Extract the (X, Y) coordinate from the center of the cell holding the provided text.  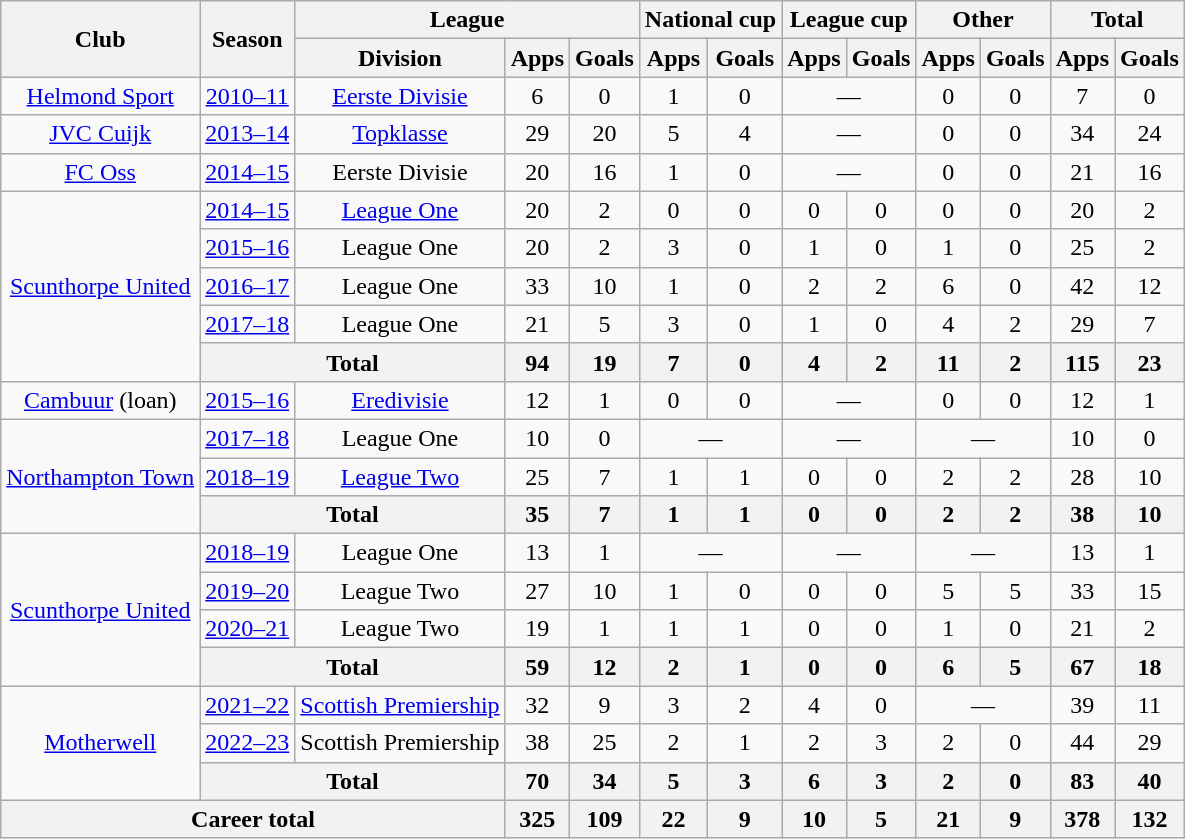
39 (1082, 705)
Cambuur (loan) (100, 400)
Eredivisie (400, 400)
35 (537, 515)
44 (1082, 743)
2022–23 (248, 743)
378 (1082, 819)
83 (1082, 781)
32 (537, 705)
Club (100, 39)
2019–20 (248, 591)
40 (1150, 781)
2010–11 (248, 96)
59 (537, 667)
325 (537, 819)
23 (1150, 362)
Season (248, 39)
League (468, 20)
94 (537, 362)
Motherwell (100, 743)
Other (983, 20)
Helmond Sport (100, 96)
National cup (710, 20)
67 (1082, 667)
Topklasse (400, 134)
15 (1150, 591)
24 (1150, 134)
2021–22 (248, 705)
Northampton Town (100, 476)
Division (400, 58)
70 (537, 781)
2020–21 (248, 629)
JVC Cuijk (100, 134)
2013–14 (248, 134)
FC Oss (100, 172)
27 (537, 591)
18 (1150, 667)
42 (1082, 286)
132 (1150, 819)
League cup (849, 20)
115 (1082, 362)
28 (1082, 477)
Career total (253, 819)
22 (673, 819)
109 (605, 819)
2016–17 (248, 286)
